Capture the cell that displays the provided text and extract its [x, y] central coordinate. 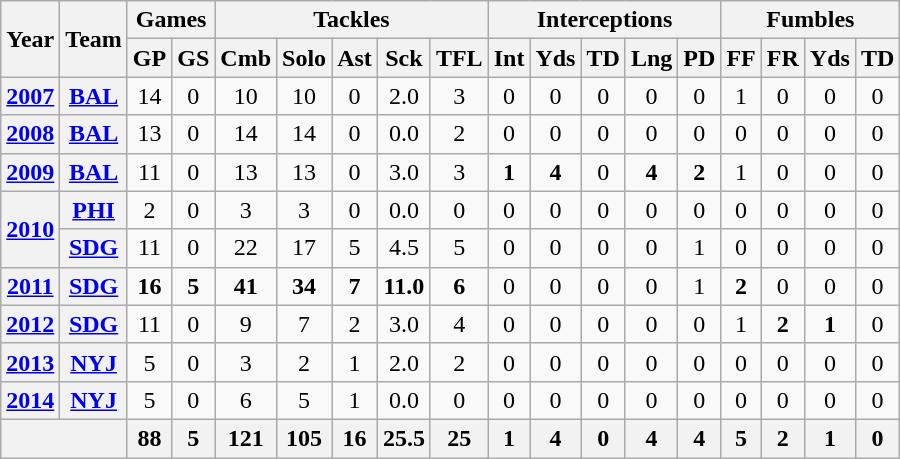
2011 [30, 286]
25.5 [404, 438]
Fumbles [810, 20]
41 [246, 286]
GS [194, 58]
Ast [355, 58]
FF [741, 58]
Interceptions [604, 20]
2012 [30, 324]
FR [782, 58]
2009 [30, 172]
105 [304, 438]
11.0 [404, 286]
PD [700, 58]
2010 [30, 229]
2013 [30, 362]
Cmb [246, 58]
88 [149, 438]
Team [94, 39]
25 [459, 438]
GP [149, 58]
2014 [30, 400]
Int [509, 58]
Year [30, 39]
121 [246, 438]
9 [246, 324]
Solo [304, 58]
2007 [30, 96]
2008 [30, 134]
PHI [94, 210]
17 [304, 248]
34 [304, 286]
Sck [404, 58]
Tackles [352, 20]
Lng [651, 58]
TFL [459, 58]
4.5 [404, 248]
Games [170, 20]
22 [246, 248]
